Return the (X, Y) coordinate for the center point of the cell that contains the specified text.  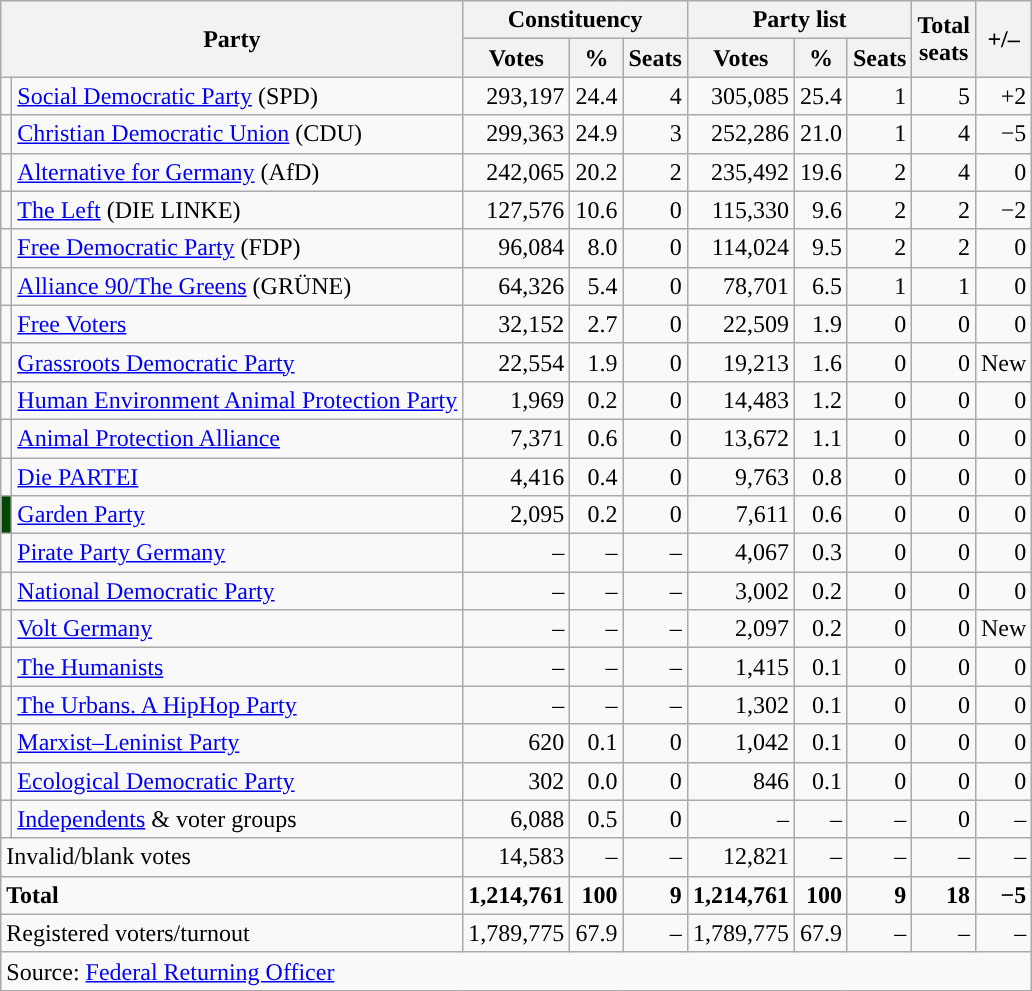
5.4 (596, 286)
13,672 (740, 438)
32,152 (516, 324)
2.7 (596, 324)
96,084 (516, 248)
Alliance 90/The Greens (GRÜNE) (238, 286)
1,415 (740, 667)
12,821 (740, 857)
Pirate Party Germany (238, 553)
14,583 (516, 857)
64,326 (516, 286)
299,363 (516, 134)
0.8 (820, 477)
Free Voters (238, 324)
The Humanists (238, 667)
6,088 (516, 819)
22,509 (740, 324)
18 (944, 895)
1,042 (740, 743)
2,095 (516, 515)
Human Environment Animal Protection Party (238, 400)
24.9 (596, 134)
242,065 (516, 172)
0.3 (820, 553)
9.5 (820, 248)
Volt Germany (238, 629)
0.0 (596, 781)
Social Democratic Party (SPD) (238, 96)
1,969 (516, 400)
Constituency (576, 20)
8.0 (596, 248)
National Democratic Party (238, 591)
1.2 (820, 400)
25.4 (820, 96)
21.0 (820, 134)
+/– (1003, 39)
7,371 (516, 438)
78,701 (740, 286)
3,002 (740, 591)
Animal Protection Alliance (238, 438)
The Left (DIE LINKE) (238, 210)
1.6 (820, 362)
Total (232, 895)
14,483 (740, 400)
7,611 (740, 515)
0.5 (596, 819)
19.6 (820, 172)
4,067 (740, 553)
24.4 (596, 96)
114,024 (740, 248)
0.4 (596, 477)
252,286 (740, 134)
3 (655, 134)
620 (516, 743)
Invalid/blank votes (232, 857)
20.2 (596, 172)
115,330 (740, 210)
Die PARTEI (238, 477)
9.6 (820, 210)
Grassroots Democratic Party (238, 362)
19,213 (740, 362)
127,576 (516, 210)
1,302 (740, 705)
−2 (1003, 210)
Source: Federal Returning Officer (516, 971)
293,197 (516, 96)
Christian Democratic Union (CDU) (238, 134)
6.5 (820, 286)
Registered voters/turnout (232, 933)
302 (516, 781)
Party (232, 39)
Independents & voter groups (238, 819)
Free Democratic Party (FDP) (238, 248)
846 (740, 781)
305,085 (740, 96)
The Urbans. A HipHop Party (238, 705)
Party list (800, 20)
9,763 (740, 477)
4,416 (516, 477)
Alternative for Germany (AfD) (238, 172)
Totalseats (944, 39)
2,097 (740, 629)
5 (944, 96)
Garden Party (238, 515)
22,554 (516, 362)
Ecological Democratic Party (238, 781)
235,492 (740, 172)
+2 (1003, 96)
10.6 (596, 210)
Marxist–Leninist Party (238, 743)
1.1 (820, 438)
